Determine the (X, Y) coordinate at the center of the cell enclosing the given text.  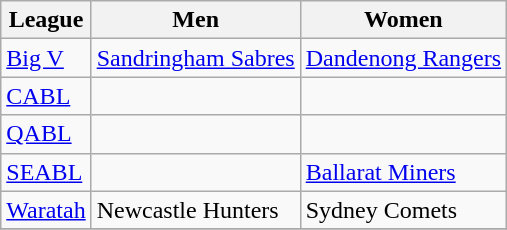
Sydney Comets (403, 210)
Waratah (46, 210)
Newcastle Hunters (196, 210)
Sandringham Sabres (196, 58)
Women (403, 20)
Ballarat Miners (403, 172)
CABL (46, 96)
League (46, 20)
Dandenong Rangers (403, 58)
Big V (46, 58)
Men (196, 20)
SEABL (46, 172)
QABL (46, 134)
